Search for the cell housing the specified text and yield its (x, y) center coordinate. 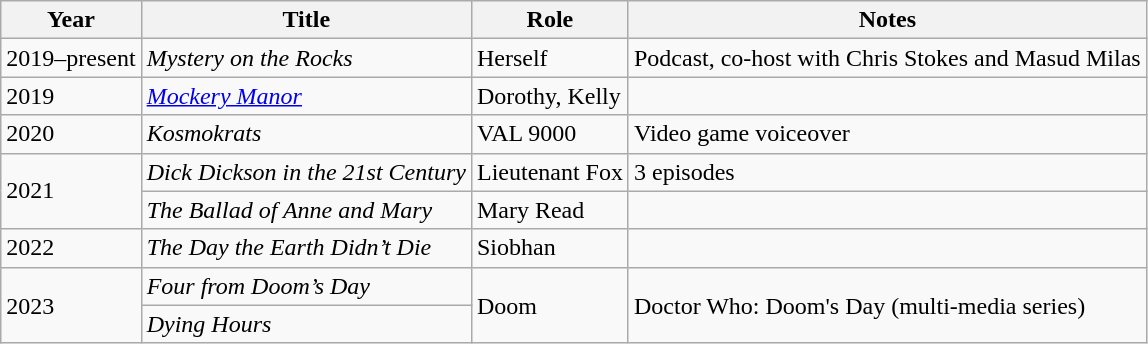
Mary Read (550, 210)
VAL 9000 (550, 134)
3 episodes (887, 172)
Doctor Who: Doom's Day (multi-media series) (887, 305)
Siobhan (550, 248)
2019–present (71, 58)
Mystery on the Rocks (306, 58)
Year (71, 20)
Kosmokrats (306, 134)
2019 (71, 96)
Podcast, co-host with Chris Stokes and Masud Milas (887, 58)
Dick Dickson in the 21st Century (306, 172)
Four from Doom’s Day (306, 286)
Doom (550, 305)
2022 (71, 248)
The Day the Earth Didn’t Die (306, 248)
2021 (71, 191)
Mockery Manor (306, 96)
The Ballad of Anne and Mary (306, 210)
2023 (71, 305)
Role (550, 20)
Title (306, 20)
2020 (71, 134)
Herself (550, 58)
Video game voiceover (887, 134)
Dorothy, Kelly (550, 96)
Lieutenant Fox (550, 172)
Dying Hours (306, 324)
Notes (887, 20)
